Find where the given text appears and provide that cell's center as [x, y] coordinate. 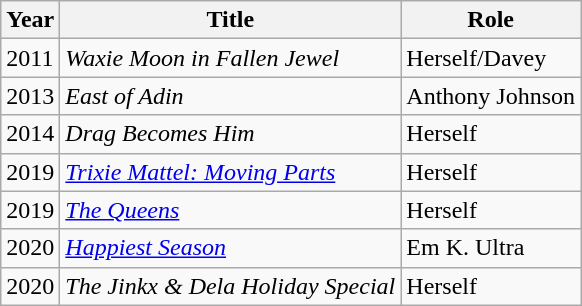
2014 [30, 134]
2011 [30, 58]
Herself/Davey [491, 58]
Waxie Moon in Fallen Jewel [230, 58]
The Queens [230, 210]
2013 [30, 96]
Anthony Johnson [491, 96]
Happiest Season [230, 248]
Em K. Ultra [491, 248]
Trixie Mattel: Moving Parts [230, 172]
Role [491, 20]
Title [230, 20]
Year [30, 20]
The Jinkx & Dela Holiday Special [230, 286]
Drag Becomes Him [230, 134]
East of Adin [230, 96]
